Provide the (x, y) coordinate of the cell's center where the given text is located.  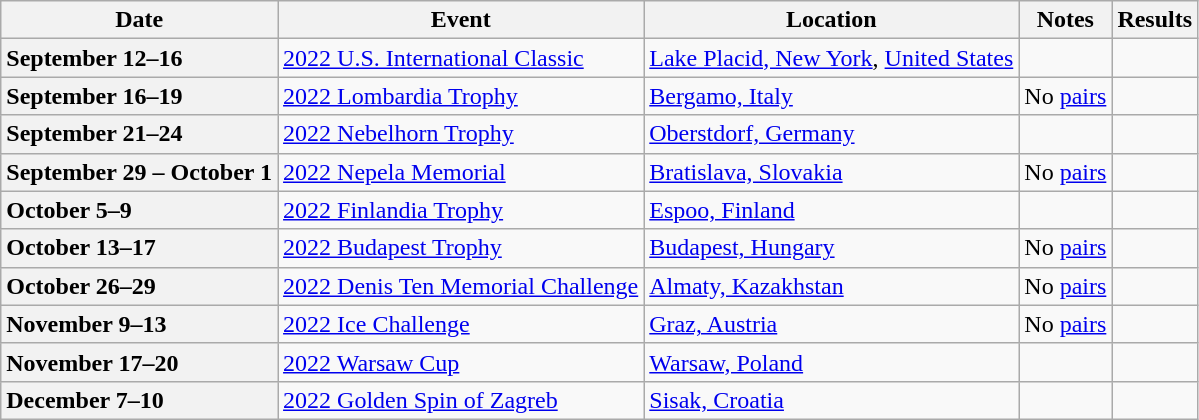
December 7–10 (140, 400)
October 5–9 (140, 210)
November 17–20 (140, 362)
September 12–16 (140, 58)
Lake Placid, New York, United States (832, 58)
September 29 – October 1 (140, 172)
Almaty, Kazakhstan (832, 286)
2022 Warsaw Cup (461, 362)
Budapest, Hungary (832, 248)
2022 Denis Ten Memorial Challenge (461, 286)
Date (140, 20)
October 26–29 (140, 286)
2022 Finlandia Trophy (461, 210)
Event (461, 20)
2022 Lombardia Trophy (461, 96)
Oberstdorf, Germany (832, 134)
Warsaw, Poland (832, 362)
Sisak, Croatia (832, 400)
2022 Golden Spin of Zagreb (461, 400)
Location (832, 20)
2022 U.S. International Classic (461, 58)
2022 Ice Challenge (461, 324)
2022 Budapest Trophy (461, 248)
Graz, Austria (832, 324)
Bergamo, Italy (832, 96)
2022 Nepela Memorial (461, 172)
Notes (1066, 20)
October 13–17 (140, 248)
Espoo, Finland (832, 210)
Results (1155, 20)
November 9–13 (140, 324)
2022 Nebelhorn Trophy (461, 134)
Bratislava, Slovakia (832, 172)
September 16–19 (140, 96)
September 21–24 (140, 134)
